Return [x, y] of the center of cell containing provided text 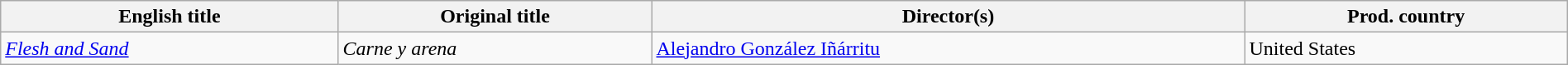
Director(s) [948, 17]
Prod. country [1406, 17]
English title [170, 17]
Alejandro González Iñárritu [948, 48]
Flesh and Sand [170, 48]
Original title [495, 17]
United States [1406, 48]
Carne y arena [495, 48]
